Locate the cell with the specified text and output its (X, Y) center coordinate. 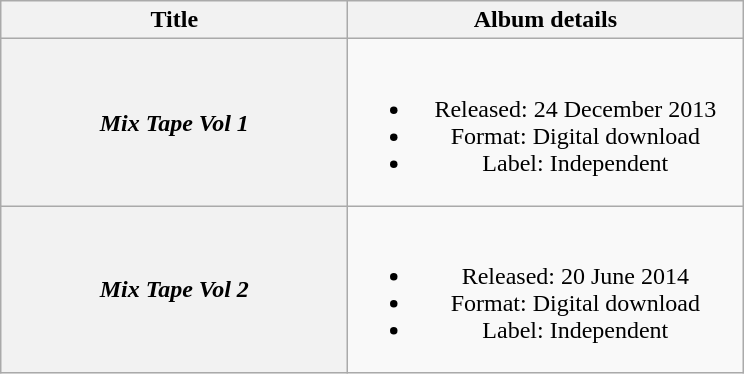
Album details (546, 20)
Released: 20 June 2014Format: Digital downloadLabel: Independent (546, 290)
Mix Tape Vol 1 (174, 122)
Title (174, 20)
Released: 24 December 2013Format: Digital downloadLabel: Independent (546, 122)
Mix Tape Vol 2 (174, 290)
